Search for the cell housing the specified text and yield its [X, Y] center coordinate. 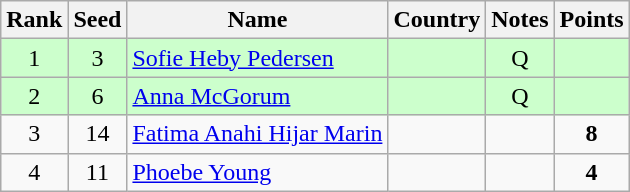
Phoebe Young [258, 172]
Anna McGorum [258, 96]
14 [98, 134]
2 [34, 96]
Sofie Heby Pedersen [258, 58]
1 [34, 58]
Country [437, 20]
Rank [34, 20]
6 [98, 96]
Notes [520, 20]
Seed [98, 20]
8 [592, 134]
11 [98, 172]
Points [592, 20]
Fatima Anahi Hijar Marin [258, 134]
Name [258, 20]
